Determine the [X, Y] coordinate at the center of the cell enclosing the given text.  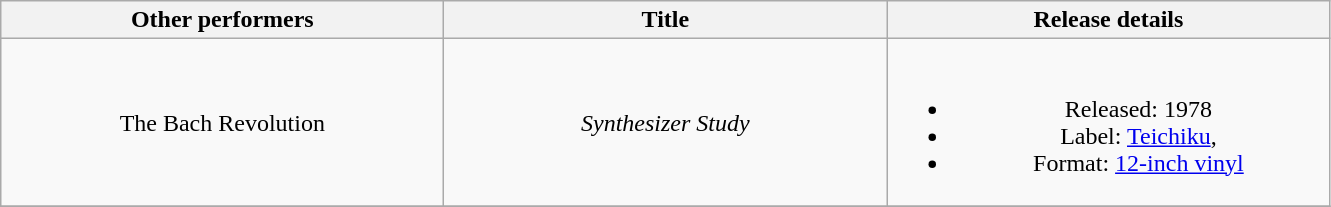
Synthesizer Study [666, 122]
Released: 1978Label: Teichiku, Format: 12-inch vinyl [1108, 122]
Title [666, 20]
Release details [1108, 20]
Other performers [222, 20]
The Bach Revolution [222, 122]
